For the text-containing cell, return its midpoint in (x, y) coordinate format. 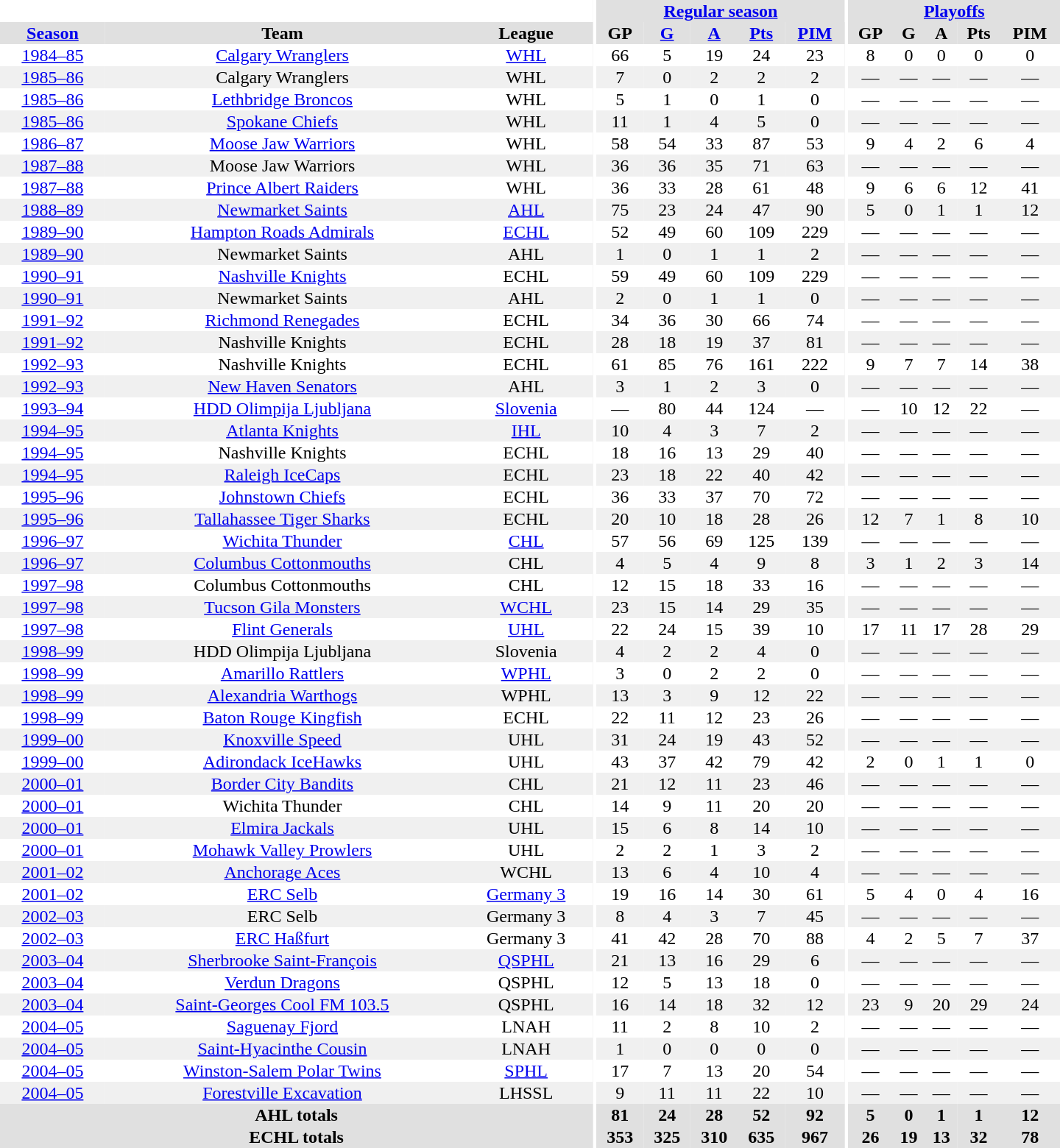
44 (714, 408)
48 (815, 188)
967 (815, 1137)
Verdun Dragons (283, 982)
Baton Rouge Kingfish (283, 717)
124 (761, 408)
63 (815, 166)
53 (815, 143)
Knoxville Speed (283, 740)
Alexandria Warthogs (283, 695)
92 (815, 1115)
79 (761, 762)
76 (714, 364)
Johnstown Chiefs (283, 497)
Saguenay Fjord (283, 1027)
SPHL (526, 1071)
Atlanta Knights (283, 431)
1986–87 (53, 143)
Sherbrooke Saint-François (283, 960)
ECHL totals (296, 1137)
Forestville Excavation (283, 1093)
New Haven Senators (283, 386)
Amarillo Rattlers (283, 673)
125 (761, 541)
Raleigh IceCaps (283, 475)
AHL totals (296, 1115)
1984–85 (53, 55)
88 (815, 938)
Saint-Georges Cool FM 103.5 (283, 1005)
ERC Haßfurt (283, 938)
39 (761, 629)
310 (714, 1137)
161 (761, 364)
353 (620, 1137)
56 (667, 541)
League (526, 33)
Hampton Roads Admirals (283, 232)
IHL (526, 431)
72 (815, 497)
47 (761, 210)
71 (761, 166)
Border City Bandits (283, 784)
1988–89 (53, 210)
31 (620, 740)
Adirondack IceHawks (283, 762)
Mohawk Valley Prowlers (283, 850)
Team (283, 33)
1993–94 (53, 408)
Tucson Gila Monsters (283, 607)
75 (620, 210)
Winston-Salem Polar Twins (283, 1071)
57 (620, 541)
139 (815, 541)
34 (620, 320)
87 (761, 143)
Lethbridge Broncos (283, 99)
90 (815, 210)
Season (53, 33)
59 (620, 276)
Playoffs (954, 11)
Anchorage Aces (283, 872)
85 (667, 364)
222 (815, 364)
635 (761, 1137)
78 (1030, 1137)
Saint-Hyacinthe Cousin (283, 1049)
46 (815, 784)
LHSSL (526, 1093)
Spokane Chiefs (283, 121)
58 (620, 143)
69 (714, 541)
74 (815, 320)
Elmira Jackals (283, 828)
38 (1030, 364)
Richmond Renegades (283, 320)
Prince Albert Raiders (283, 188)
80 (667, 408)
Flint Generals (283, 629)
325 (667, 1137)
Tallahassee Tiger Sharks (283, 519)
45 (815, 916)
Regular season (721, 11)
